Determine the [X, Y] coordinate at the center of the cell enclosing the given text.  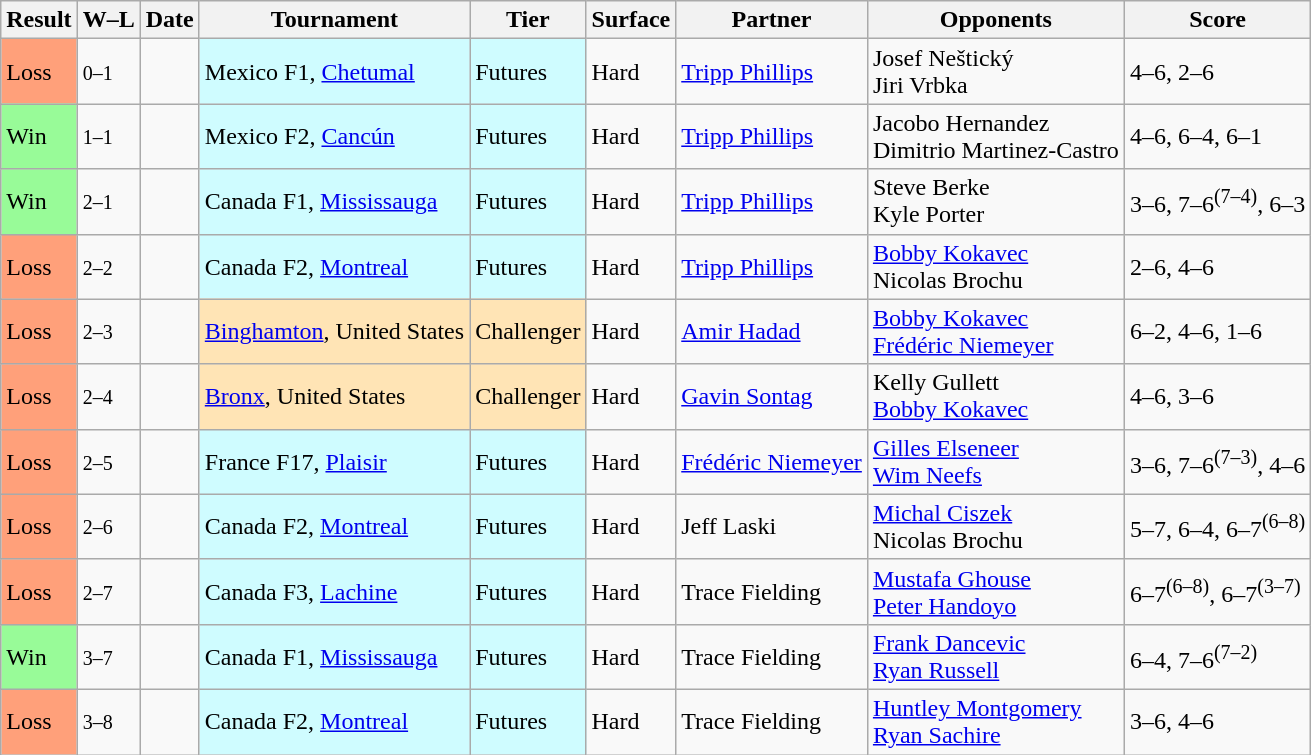
3–7 [108, 656]
Mexico F2, Cancún [334, 136]
2–5 [108, 462]
Bobby Kokavec Nicolas Brochu [996, 266]
3–6, 7–6(7–4), 6–3 [1217, 202]
Surface [631, 20]
Jeff Laski [772, 526]
Binghamton, United States [334, 332]
Amir Hadad [772, 332]
Gavin Sontag [772, 396]
Opponents [996, 20]
2–1 [108, 202]
4–6, 2–6 [1217, 72]
Frank Dancevic Ryan Russell [996, 656]
Partner [772, 20]
1–1 [108, 136]
3–8 [108, 722]
3–6, 4–6 [1217, 722]
4–6, 3–6 [1217, 396]
Mustafa Ghouse Peter Handoyo [996, 592]
6–7(6–8), 6–7(3–7) [1217, 592]
Result [39, 20]
Date [170, 20]
2–4 [108, 396]
Tier [528, 20]
2–7 [108, 592]
6–2, 4–6, 1–6 [1217, 332]
Mexico F1, Chetumal [334, 72]
2–3 [108, 332]
Bronx, United States [334, 396]
6–4, 7–6(7–2) [1217, 656]
Jacobo Hernandez Dimitrio Martinez-Castro [996, 136]
Josef Neštický Jiri Vrbka [996, 72]
Canada F3, Lachine [334, 592]
Frédéric Niemeyer [772, 462]
4–6, 6–4, 6–1 [1217, 136]
2–2 [108, 266]
Huntley Montgomery Ryan Sachire [996, 722]
0–1 [108, 72]
Score [1217, 20]
3–6, 7–6(7–3), 4–6 [1217, 462]
Kelly Gullett Bobby Kokavec [996, 396]
W–L [108, 20]
5–7, 6–4, 6–7(6–8) [1217, 526]
Gilles Elseneer Wim Neefs [996, 462]
Tournament [334, 20]
Bobby Kokavec Frédéric Niemeyer [996, 332]
France F17, Plaisir [334, 462]
Steve Berke Kyle Porter [996, 202]
2–6 [108, 526]
2–6, 4–6 [1217, 266]
Michal Ciszek Nicolas Brochu [996, 526]
